Pinpoint the cell where the given text exists, returning its (x, y) midpoint coordinate. 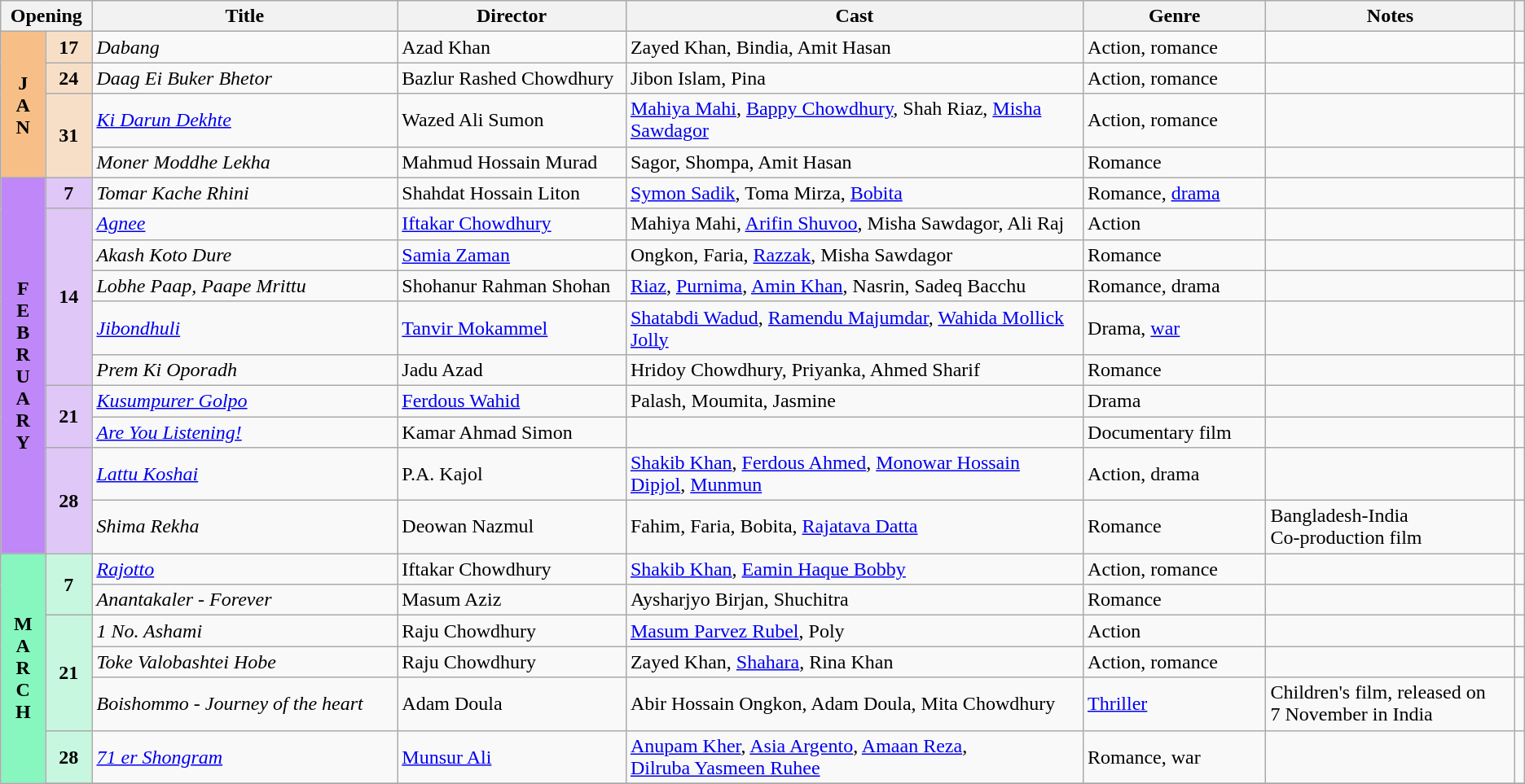
Title (244, 16)
Munsur Ali (512, 757)
Masum Aziz (512, 600)
Masum Parvez Rubel, Poly (854, 631)
Tanvir Mokammel (512, 327)
Bazlur Rashed Chowdhury (512, 78)
Drama (1175, 401)
Bangladesh-India Co-production film (1390, 528)
17 (68, 47)
Director (512, 16)
Action, drama (1175, 474)
Tomar Kache Rhini (244, 193)
Prem Ki Oporadh (244, 370)
Mahmud Hossain Murad (512, 162)
Thriller (1175, 703)
Opening (46, 16)
Shahdat Hossain Liton (512, 193)
71 er Shongram (244, 757)
JAN (23, 104)
Ongkon, Faria, Razzak, Misha Sawdagor (854, 255)
Symon Sadik, Toma Mirza, Bobita (854, 193)
Jibon Islam, Pina (854, 78)
Agnee (244, 224)
Rajotto (244, 569)
Anupam Kher, Asia Argento, Amaan Reza, Dilruba Yasmeen Ruhee (854, 757)
Romance, war (1175, 757)
MARCH (23, 668)
14 (68, 296)
Are You Listening! (244, 432)
Shima Rekha (244, 528)
Riaz, Purnima, Amin Khan, Nasrin, Sadeq Bacchu (854, 286)
31 (68, 135)
Dabang (244, 47)
Zayed Khan, Shahara, Rina Khan (854, 662)
24 (68, 78)
Kamar Ahmad Simon (512, 432)
Fahim, Faria, Bobita, Rajatava Datta (854, 528)
Wazed Ali Sumon (512, 120)
Moner Moddhe Lekha (244, 162)
Anantakaler - Forever (244, 600)
Daag Ei Buker Bhetor (244, 78)
Akash Koto Dure (244, 255)
Boishommo - Journey of the heart (244, 703)
Shatabdi Wadud, Ramendu Majumdar, Wahida Mollick Jolly (854, 327)
Deowan Nazmul (512, 528)
1 No. Ashami (244, 631)
Shakib Khan, Ferdous Ahmed, Monowar Hossain Dipjol, Munmun (854, 474)
Palash, Moumita, Jasmine (854, 401)
Adam Doula (512, 703)
Notes (1390, 16)
Documentary film (1175, 432)
FEBRUARY (23, 366)
Ki Darun Dekhte (244, 120)
Aysharjyo Birjan, Shuchitra (854, 600)
Samia Zaman (512, 255)
Mahiya Mahi, Arifin Shuvoo, Misha Sawdagor, Ali Raj (854, 224)
Genre (1175, 16)
Azad Khan (512, 47)
Zayed Khan, Bindia, Amit Hasan (854, 47)
P.A. Kajol (512, 474)
Cast (854, 16)
Sagor, Shompa, Amit Hasan (854, 162)
Mahiya Mahi, Bappy Chowdhury, Shah Riaz, Misha Sawdagor (854, 120)
Lattu Koshai (244, 474)
Drama, war (1175, 327)
Jadu Azad (512, 370)
Shakib Khan, Eamin Haque Bobby (854, 569)
Hridoy Chowdhury, Priyanka, Ahmed Sharif (854, 370)
Abir Hossain Ongkon, Adam Doula, Mita Chowdhury (854, 703)
Ferdous Wahid (512, 401)
Toke Valobashtei Hobe (244, 662)
Lobhe Paap, Paape Mrittu (244, 286)
Jibondhuli (244, 327)
Shohanur Rahman Shohan (512, 286)
Kusumpurer Golpo (244, 401)
Children's film, released on 7 November in India (1390, 703)
